Locate the cell with the specified text and output its (x, y) center coordinate. 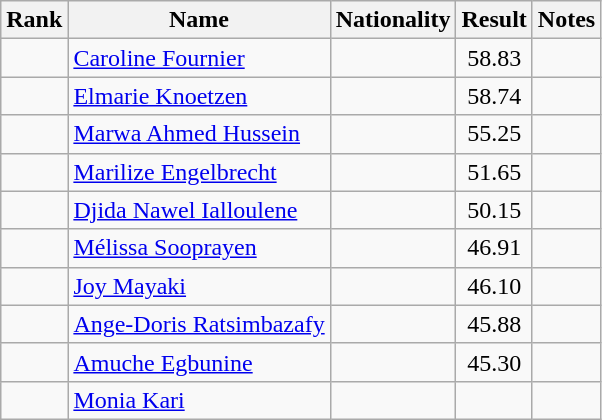
Djida Nawel Ialloulene (199, 210)
Amuche Egbunine (199, 362)
Joy Mayaki (199, 286)
45.30 (494, 362)
Nationality (393, 20)
58.74 (494, 96)
Marilize Engelbrecht (199, 172)
Result (494, 20)
Marwa Ahmed Hussein (199, 134)
46.91 (494, 248)
Caroline Fournier (199, 58)
Elmarie Knoetzen (199, 96)
Rank (34, 20)
Mélissa Sooprayen (199, 248)
58.83 (494, 58)
50.15 (494, 210)
55.25 (494, 134)
Name (199, 20)
Ange-Doris Ratsimbazafy (199, 324)
Monia Kari (199, 400)
45.88 (494, 324)
46.10 (494, 286)
51.65 (494, 172)
Notes (566, 20)
